Determine the (X, Y) coordinate at the center of the cell enclosing the given text.  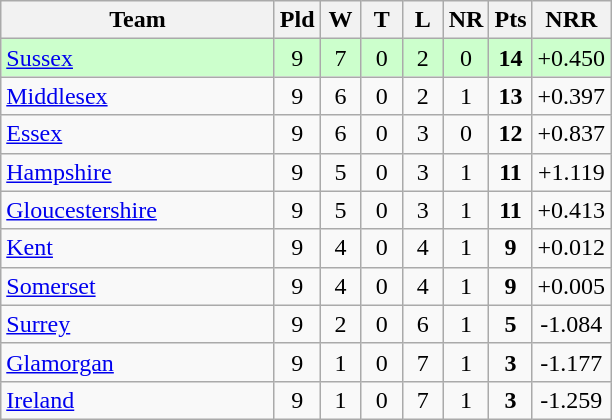
T (382, 20)
+0.450 (572, 58)
Pld (297, 20)
+1.119 (572, 172)
NRR (572, 20)
Ireland (138, 400)
Glamorgan (138, 362)
Hampshire (138, 172)
Essex (138, 134)
13 (510, 96)
14 (510, 58)
-1.084 (572, 324)
Middlesex (138, 96)
12 (510, 134)
L (422, 20)
+0.413 (572, 210)
-1.177 (572, 362)
Pts (510, 20)
Somerset (138, 286)
NR (466, 20)
Surrey (138, 324)
W (340, 20)
+0.005 (572, 286)
+0.012 (572, 248)
+0.837 (572, 134)
Sussex (138, 58)
+0.397 (572, 96)
Team (138, 20)
Gloucestershire (138, 210)
Kent (138, 248)
-1.259 (572, 400)
